Identify which cell holds the provided text, then report its (X, Y) central coordinate. 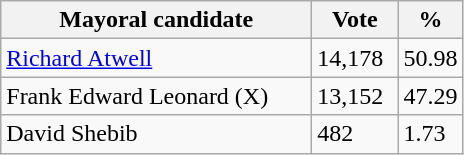
% (430, 20)
14,178 (355, 58)
1.73 (430, 134)
Frank Edward Leonard (X) (156, 96)
13,152 (355, 96)
Vote (355, 20)
Richard Atwell (156, 58)
47.29 (430, 96)
Mayoral candidate (156, 20)
David Shebib (156, 134)
482 (355, 134)
50.98 (430, 58)
